Capture the cell that displays the provided text and extract its (X, Y) central coordinate. 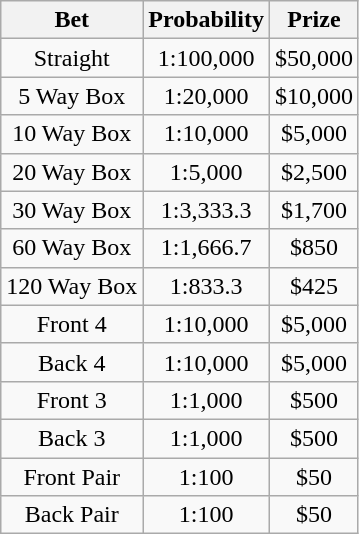
1:1,666.7 (206, 248)
Bet (72, 20)
5 Way Box (72, 96)
30 Way Box (72, 210)
Front 3 (72, 400)
20 Way Box (72, 172)
$10,000 (314, 96)
60 Way Box (72, 248)
$850 (314, 248)
1:20,000 (206, 96)
$50,000 (314, 58)
10 Way Box (72, 134)
Prize (314, 20)
Back Pair (72, 515)
1:833.3 (206, 286)
1:100,000 (206, 58)
1:5,000 (206, 172)
Front 4 (72, 324)
Probability (206, 20)
Back 3 (72, 438)
$2,500 (314, 172)
Straight (72, 58)
$1,700 (314, 210)
1:3,333.3 (206, 210)
Front Pair (72, 477)
120 Way Box (72, 286)
Back 4 (72, 362)
$425 (314, 286)
